Search for the cell housing the specified text and yield its [X, Y] center coordinate. 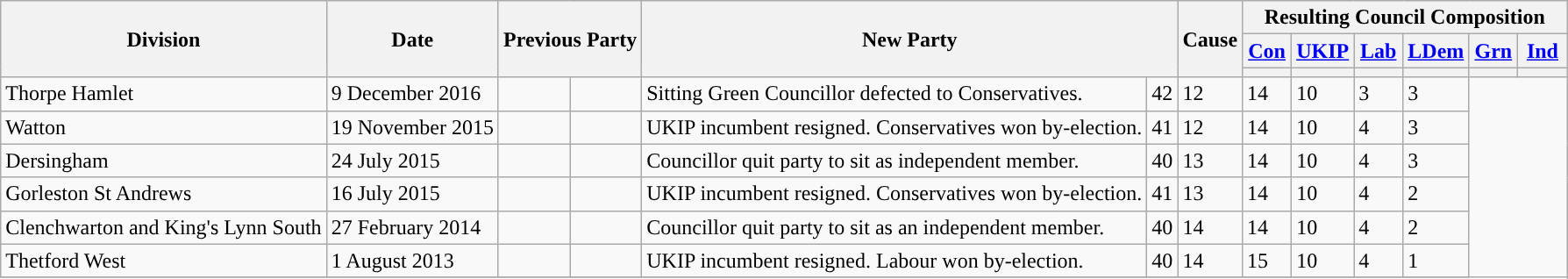
UKIP incumbent resigned. Labour won by-election. [894, 261]
Gorleston St Andrews [163, 194]
19 November 2015 [412, 127]
Date [412, 39]
Watton [163, 127]
Sitting Green Councillor defected to Conservatives. [894, 94]
Resulting Council Composition [1405, 18]
Cause [1210, 39]
Clenchwarton and King's Lynn South [163, 227]
Con [1267, 51]
9 December 2016 [412, 94]
New Party [910, 39]
24 July 2015 [412, 161]
Previous Party [570, 39]
1 August 2013 [412, 261]
16 July 2015 [412, 194]
Councillor quit party to sit as an independent member. [894, 227]
UKIP [1322, 51]
1 [1436, 261]
Grn [1493, 51]
Dersingham [163, 161]
Division [163, 39]
Thetford West [163, 261]
15 [1267, 261]
Ind [1543, 51]
42 [1163, 94]
Lab [1379, 51]
Councillor quit party to sit as independent member. [894, 161]
LDem [1436, 51]
Thorpe Hamlet [163, 94]
27 February 2014 [412, 227]
